Scan for the cell matching the given text and deliver its [x, y] coordinate at center. 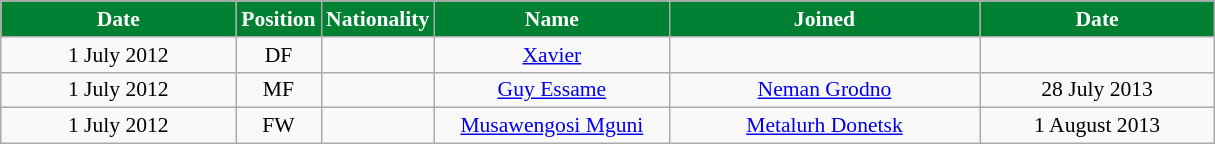
Neman Grodno [824, 90]
Xavier [552, 55]
FW [278, 126]
Joined [824, 19]
DF [278, 55]
28 July 2013 [1098, 90]
Name [552, 19]
Guy Essame [552, 90]
MF [278, 90]
1 August 2013 [1098, 126]
Nationality [378, 19]
Metalurh Donetsk [824, 126]
Musawengosi Mguni [552, 126]
Position [278, 19]
